Find where the given text appears and provide that cell's center as (x, y) coordinate. 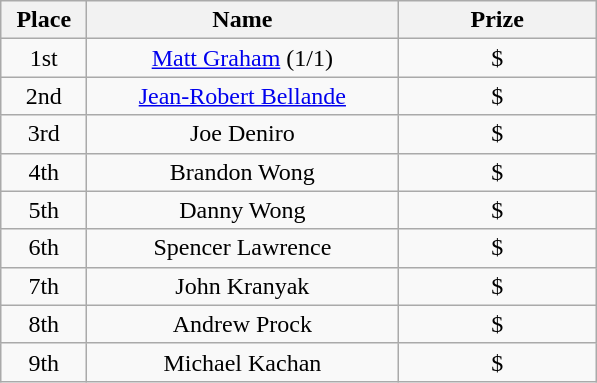
Name (242, 20)
Michael Kachan (242, 362)
1st (44, 58)
4th (44, 172)
Place (44, 20)
7th (44, 286)
Jean-Robert Bellande (242, 96)
Matt Graham (1/1) (242, 58)
Spencer Lawrence (242, 248)
8th (44, 324)
9th (44, 362)
3rd (44, 134)
Brandon Wong (242, 172)
Joe Deniro (242, 134)
5th (44, 210)
Andrew Prock (242, 324)
2nd (44, 96)
Prize (498, 20)
John Kranyak (242, 286)
Danny Wong (242, 210)
6th (44, 248)
